Pinpoint the cell where the given text exists, returning its (x, y) midpoint coordinate. 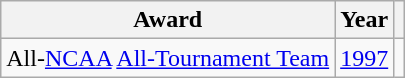
All-NCAA All-Tournament Team (168, 58)
1997 (364, 58)
Year (364, 20)
Award (168, 20)
